Return the (X, Y) coordinate for the center point of the cell that contains the specified text.  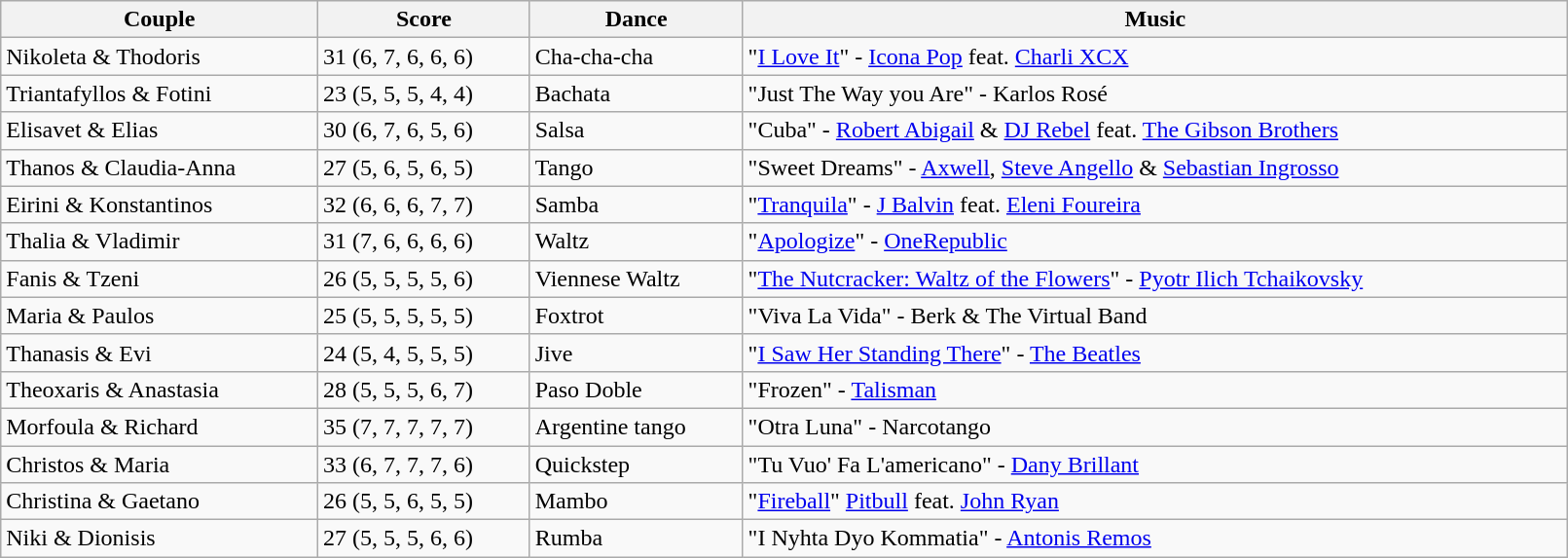
28 (5, 5, 5, 6, 7) (424, 390)
Viennese Waltz (637, 279)
"Otra Luna" - Narcotango (1155, 427)
Waltz (637, 242)
30 (6, 7, 6, 5, 6) (424, 130)
Thalia & Vladimir (160, 242)
"Apologize" - OneRepublic (1155, 242)
Salsa (637, 130)
27 (5, 5, 5, 6, 6) (424, 539)
Thanasis & Evi (160, 353)
Rumba (637, 539)
35 (7, 7, 7, 7, 7) (424, 427)
"Sweet Dreams" - Axwell, Steve Angello & Sebastian Ingrosso (1155, 167)
"Tu Vuo' Fa L'americano" - Dany Brillant (1155, 465)
Couple (160, 19)
Score (424, 19)
Paso Doble (637, 390)
Christina & Gaetano (160, 502)
"The Nutcracker: Waltz of the Flowers" - Pyotr Ilich Tchaikovsky (1155, 279)
25 (5, 5, 5, 5, 5) (424, 316)
"Viva La Vida" - Berk & The Virtual Band (1155, 316)
Samba (637, 205)
Elisavet & Elias (160, 130)
32 (6, 6, 6, 7, 7) (424, 205)
Quickstep (637, 465)
Eirini & Konstantinos (160, 205)
Dance (637, 19)
26 (5, 5, 6, 5, 5) (424, 502)
"I Love It" - Icona Pop feat. Charli XCX (1155, 56)
Christos & Maria (160, 465)
Theoxaris & Anastasia (160, 390)
"I Nyhta Dyo Kommatia" - Antonis Remos (1155, 539)
Tango (637, 167)
"Cuba" - Robert Abigail & DJ Rebel feat. The Gibson Brothers (1155, 130)
"Frozen" - Talisman (1155, 390)
Foxtrot (637, 316)
Argentine tango (637, 427)
Music (1155, 19)
Maria & Paulos (160, 316)
Thanos & Claudia-Anna (160, 167)
26 (5, 5, 5, 5, 6) (424, 279)
33 (6, 7, 7, 7, 6) (424, 465)
24 (5, 4, 5, 5, 5) (424, 353)
31 (6, 7, 6, 6, 6) (424, 56)
Mambo (637, 502)
Niki & Dionisis (160, 539)
"Fireball" Pitbull feat. John Ryan (1155, 502)
"Just The Way you Are" - Karlos Rosé (1155, 93)
"Tranquila" - J Balvin feat. Eleni Foureira (1155, 205)
Nikoleta & Thodoris (160, 56)
Bachata (637, 93)
Jive (637, 353)
27 (5, 6, 5, 6, 5) (424, 167)
Morfoula & Richard (160, 427)
31 (7, 6, 6, 6, 6) (424, 242)
Fanis & Tzeni (160, 279)
23 (5, 5, 5, 4, 4) (424, 93)
Triantafyllos & Fotini (160, 93)
Cha-cha-cha (637, 56)
"I Saw Her Standing There" - The Beatles (1155, 353)
